Determine the [x, y] coordinate at the center of the cell enclosing the given text.  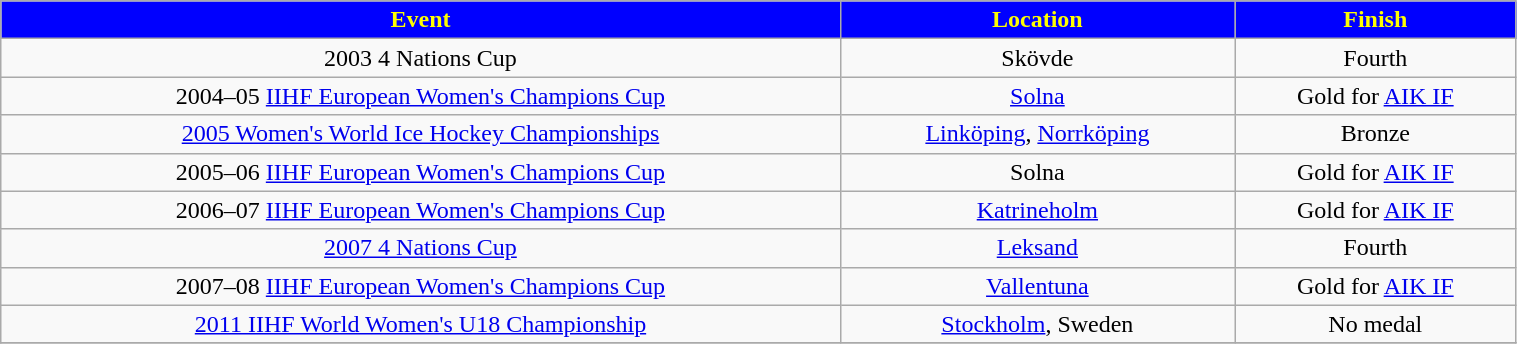
2005–06 IIHF European Women's Champions Cup [420, 172]
Leksand [1037, 248]
2003 4 Nations Cup [420, 58]
Bronze [1376, 134]
2011 IIHF World Women's U18 Championship [420, 324]
Vallentuna [1037, 286]
Linköping, Norrköping [1037, 134]
2007–08 IIHF European Women's Champions Cup [420, 286]
Location [1037, 20]
No medal [1376, 324]
Event [420, 20]
2006–07 IIHF European Women's Champions Cup [420, 210]
Stockholm, Sweden [1037, 324]
2007 4 Nations Cup [420, 248]
Katrineholm [1037, 210]
2004–05 IIHF European Women's Champions Cup [420, 96]
Skövde [1037, 58]
Finish [1376, 20]
2005 Women's World Ice Hockey Championships [420, 134]
